Search for the cell housing the specified text and yield its (x, y) center coordinate. 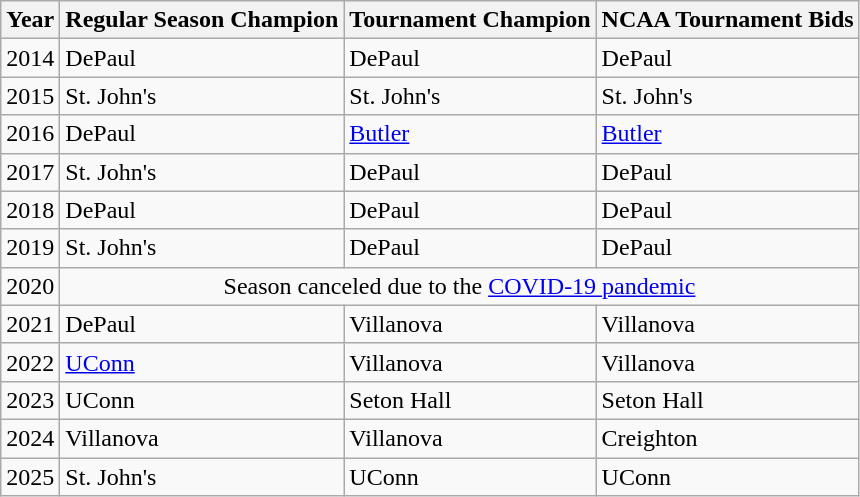
2019 (30, 248)
2018 (30, 210)
2024 (30, 438)
Regular Season Champion (202, 20)
2022 (30, 362)
2021 (30, 324)
2017 (30, 172)
NCAA Tournament Bids (728, 20)
2014 (30, 58)
2016 (30, 134)
Season canceled due to the COVID-19 pandemic (460, 286)
Year (30, 20)
2023 (30, 400)
Creighton (728, 438)
2015 (30, 96)
2025 (30, 477)
Tournament Champion (470, 20)
2020 (30, 286)
